Detect which cell encompasses the target text, then output its (X, Y) center coordinate. 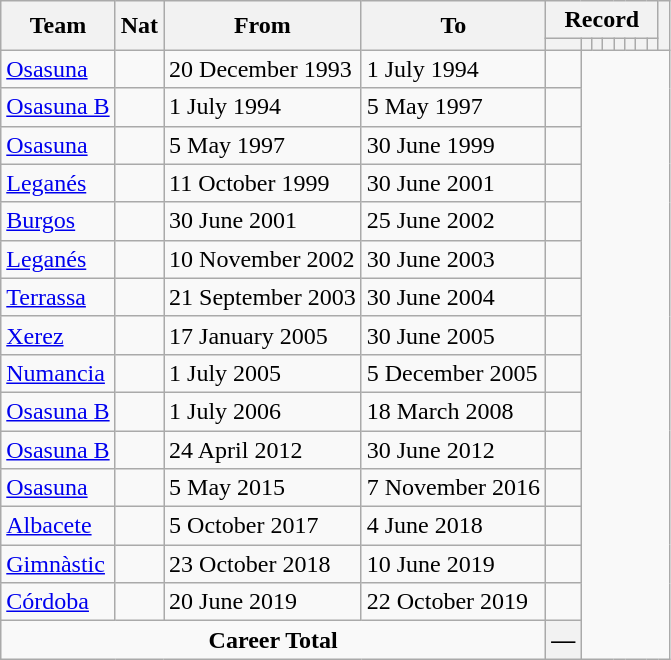
30 June 2012 (453, 449)
4 June 2018 (453, 526)
10 June 2019 (453, 564)
30 June 2005 (453, 335)
Xerez (58, 335)
5 December 2005 (453, 373)
Career Total (274, 640)
30 June 1999 (453, 145)
22 October 2019 (453, 602)
Nat (139, 26)
10 November 2002 (263, 259)
23 October 2018 (263, 564)
25 June 2002 (453, 221)
30 June 2004 (453, 297)
1 July 2006 (263, 411)
Terrassa (58, 297)
Record (602, 20)
From (263, 26)
30 June 2003 (453, 259)
1 July 2005 (263, 373)
20 December 1993 (263, 69)
— (564, 640)
Gimnàstic (58, 564)
21 September 2003 (263, 297)
5 October 2017 (263, 526)
To (453, 26)
17 January 2005 (263, 335)
Team (58, 26)
11 October 1999 (263, 183)
Córdoba (58, 602)
Burgos (58, 221)
5 May 2015 (263, 488)
24 April 2012 (263, 449)
Albacete (58, 526)
Numancia (58, 373)
7 November 2016 (453, 488)
20 June 2019 (263, 602)
18 March 2008 (453, 411)
